Scan for the cell matching the given text and deliver its [x, y] coordinate at center. 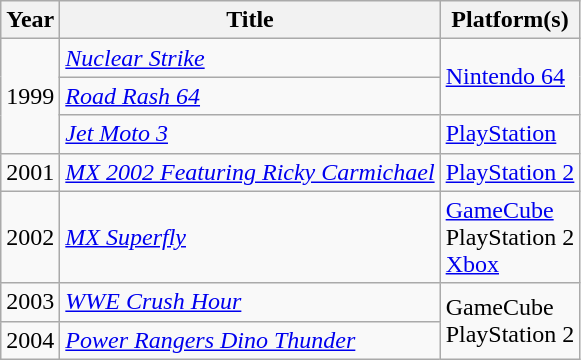
Power Rangers Dino Thunder [250, 340]
MX 2002 Featuring Ricky Carmichael [250, 172]
GameCubePlayStation 2Xbox [510, 237]
2004 [30, 340]
WWE Crush Hour [250, 302]
Nintendo 64 [510, 77]
2001 [30, 172]
2003 [30, 302]
1999 [30, 96]
PlayStation 2 [510, 172]
PlayStation [510, 134]
2002 [30, 237]
Jet Moto 3 [250, 134]
Platform(s) [510, 20]
GameCubePlayStation 2 [510, 321]
Road Rash 64 [250, 96]
Nuclear Strike [250, 58]
Year [30, 20]
Title [250, 20]
MX Superfly [250, 237]
